From the cell containing the given text, extract its center point as (X, Y) coordinate. 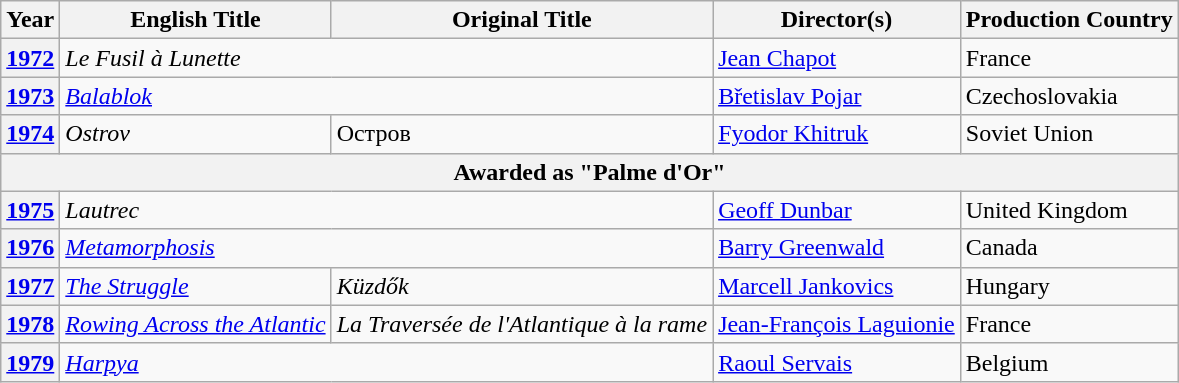
Le Fusil à Lunette (386, 58)
1977 (30, 286)
Metamorphosis (386, 248)
Canada (1069, 248)
Jean Chapot (837, 58)
English Title (196, 20)
Břetislav Pojar (837, 96)
Hungary (1069, 286)
1972 (30, 58)
The Struggle (196, 286)
1976 (30, 248)
1973 (30, 96)
1979 (30, 362)
1974 (30, 134)
Balablok (386, 96)
Production Country (1069, 20)
Raoul Servais (837, 362)
Czechoslovakia (1069, 96)
Остров (522, 134)
Lautrec (386, 210)
1975 (30, 210)
Awarded as "Palme d'Or" (590, 172)
La Traversée de l'Atlantique à la rame (522, 324)
Original Title (522, 20)
Soviet Union (1069, 134)
1978 (30, 324)
Marcell Jankovics (837, 286)
United Kingdom (1069, 210)
Director(s) (837, 20)
Ostrov (196, 134)
Jean-François Laguionie (837, 324)
Fyodor Khitruk (837, 134)
Barry Greenwald (837, 248)
Rowing Across the Atlantic (196, 324)
Belgium (1069, 362)
Küzdők (522, 286)
Geoff Dunbar (837, 210)
Year (30, 20)
Harpya (386, 362)
